Scan for the cell matching the given text and deliver its (X, Y) coordinate at center. 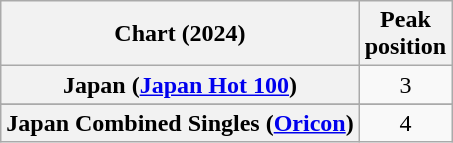
Chart (2024) (180, 34)
Japan Combined Singles (Oricon) (180, 123)
Peakposition (405, 34)
3 (405, 85)
4 (405, 123)
Japan (Japan Hot 100) (180, 85)
